Identify which cell holds the provided text, then report its [X, Y] central coordinate. 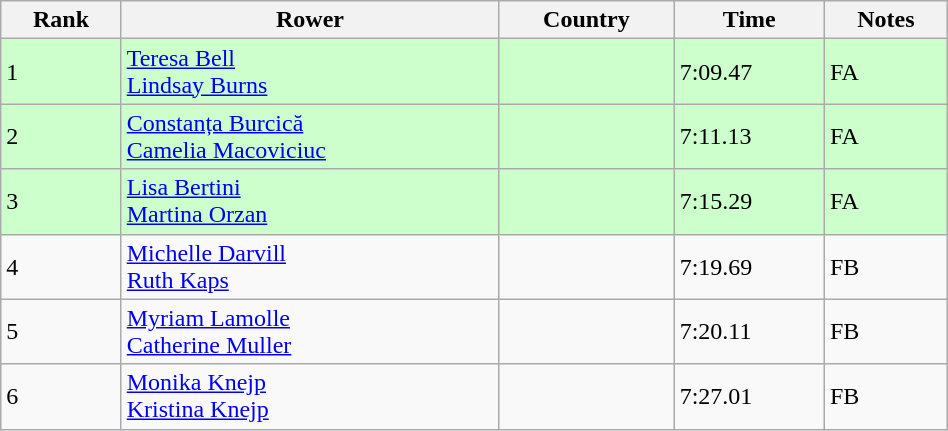
7:19.69 [749, 266]
Rank [61, 20]
Notes [886, 20]
Rower [310, 20]
Monika KnejpKristina Knejp [310, 396]
Lisa BertiniMartina Orzan [310, 202]
Myriam LamolleCatherine Muller [310, 332]
6 [61, 396]
7:27.01 [749, 396]
3 [61, 202]
Teresa BellLindsay Burns [310, 72]
7:15.29 [749, 202]
Constanța BurcicăCamelia Macoviciuc [310, 136]
5 [61, 332]
Country [586, 20]
Michelle DarvillRuth Kaps [310, 266]
7:11.13 [749, 136]
7:09.47 [749, 72]
1 [61, 72]
Time [749, 20]
2 [61, 136]
4 [61, 266]
7:20.11 [749, 332]
